Identify which cell holds the provided text, then report its (x, y) central coordinate. 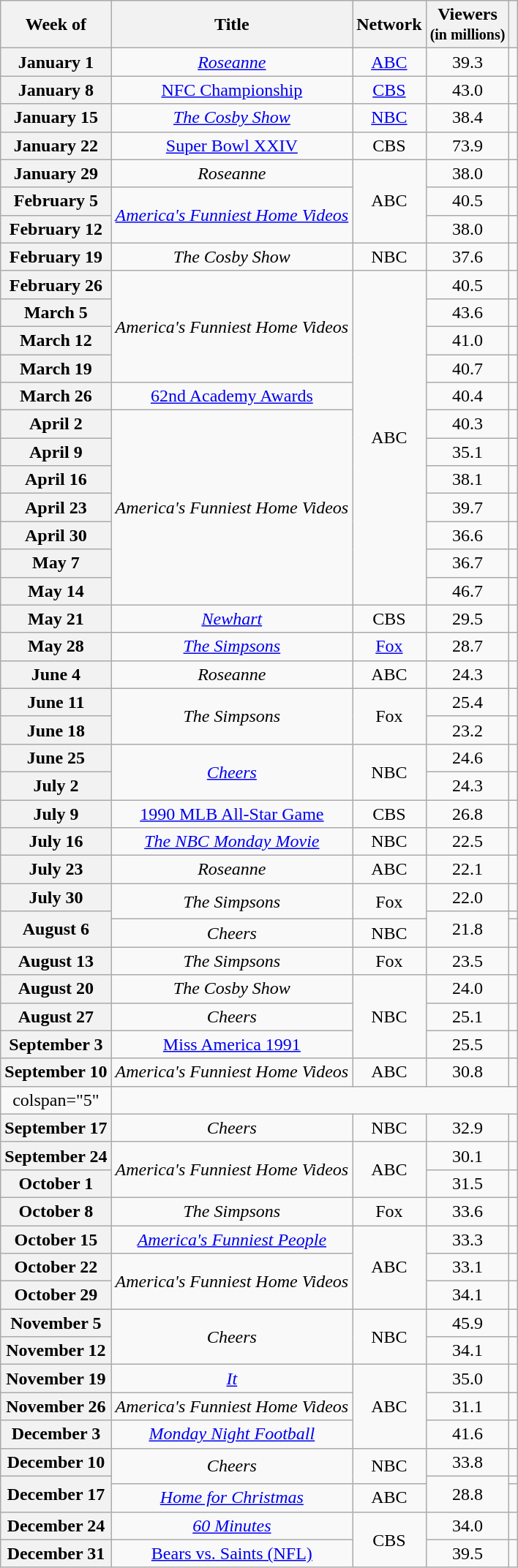
22.0 (468, 897)
Newhart (232, 619)
31.1 (468, 1406)
40.4 (468, 396)
23.2 (468, 730)
36.7 (468, 563)
June 25 (56, 758)
America's Funniest People (232, 1240)
July 30 (56, 897)
January 1 (56, 62)
July 9 (56, 814)
March 26 (56, 396)
35.1 (468, 452)
40.3 (468, 424)
22.1 (468, 870)
May 21 (56, 619)
30.8 (468, 1072)
23.5 (468, 961)
Super Bowl XXIV (232, 146)
February 19 (56, 257)
April 16 (56, 480)
Viewers(in millions) (468, 25)
March 19 (56, 368)
November 26 (56, 1406)
May 14 (56, 591)
Miss America 1991 (232, 1044)
32.9 (468, 1128)
June 11 (56, 702)
24.6 (468, 758)
May 28 (56, 647)
43.6 (468, 312)
26.8 (468, 814)
25.1 (468, 1017)
April 2 (56, 424)
January 22 (56, 146)
29.5 (468, 619)
April 9 (56, 452)
38.4 (468, 118)
36.6 (468, 535)
21.8 (468, 929)
May 7 (56, 563)
July 16 (56, 842)
December 10 (56, 1462)
August 13 (56, 961)
NFC Championship (232, 90)
March 12 (56, 340)
September 24 (56, 1156)
40.7 (468, 368)
January 8 (56, 90)
Network (389, 25)
Monday Night Football (232, 1434)
colspan="5" (56, 1100)
33.8 (468, 1462)
30.1 (468, 1156)
Week of (56, 25)
39.5 (468, 1553)
October 22 (56, 1267)
41.0 (468, 340)
22.5 (468, 842)
September 3 (56, 1044)
Bears vs. Saints (NFL) (232, 1553)
November 19 (56, 1379)
April 30 (56, 535)
Title (232, 25)
28.7 (468, 647)
It (232, 1379)
November 5 (56, 1323)
July 2 (56, 785)
45.9 (468, 1323)
December 31 (56, 1553)
October 8 (56, 1211)
28.8 (468, 1493)
August 27 (56, 1017)
July 23 (56, 870)
The NBC Monday Movie (232, 842)
February 26 (56, 284)
39.7 (468, 508)
November 12 (56, 1351)
February 5 (56, 201)
60 Minutes (232, 1526)
62nd Academy Awards (232, 396)
33.1 (468, 1267)
24.0 (468, 989)
41.6 (468, 1434)
August 6 (56, 929)
April 23 (56, 508)
25.5 (468, 1044)
December 24 (56, 1526)
38.1 (468, 480)
January 29 (56, 173)
December 3 (56, 1434)
25.4 (468, 702)
37.6 (468, 257)
December 17 (56, 1493)
33.6 (468, 1211)
October 15 (56, 1240)
October 29 (56, 1295)
September 10 (56, 1072)
August 20 (56, 989)
January 15 (56, 118)
October 1 (56, 1183)
34.0 (468, 1526)
Home for Christmas (232, 1498)
46.7 (468, 591)
June 18 (56, 730)
43.0 (468, 90)
31.5 (468, 1183)
September 17 (56, 1128)
1990 MLB All-Star Game (232, 814)
33.3 (468, 1240)
March 5 (56, 312)
June 4 (56, 674)
39.3 (468, 62)
February 12 (56, 229)
35.0 (468, 1379)
73.9 (468, 146)
